Determine the [x, y] coordinate at the center of the cell enclosing the given text.  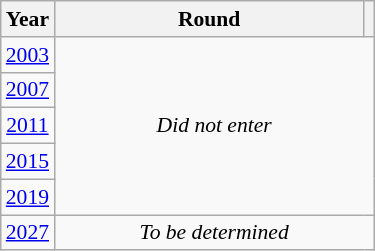
Did not enter [214, 126]
Round [209, 19]
2011 [28, 126]
To be determined [214, 233]
2027 [28, 233]
2019 [28, 197]
2015 [28, 162]
2007 [28, 90]
2003 [28, 55]
Year [28, 19]
